Scan for the cell matching the given text and deliver its (x, y) coordinate at center. 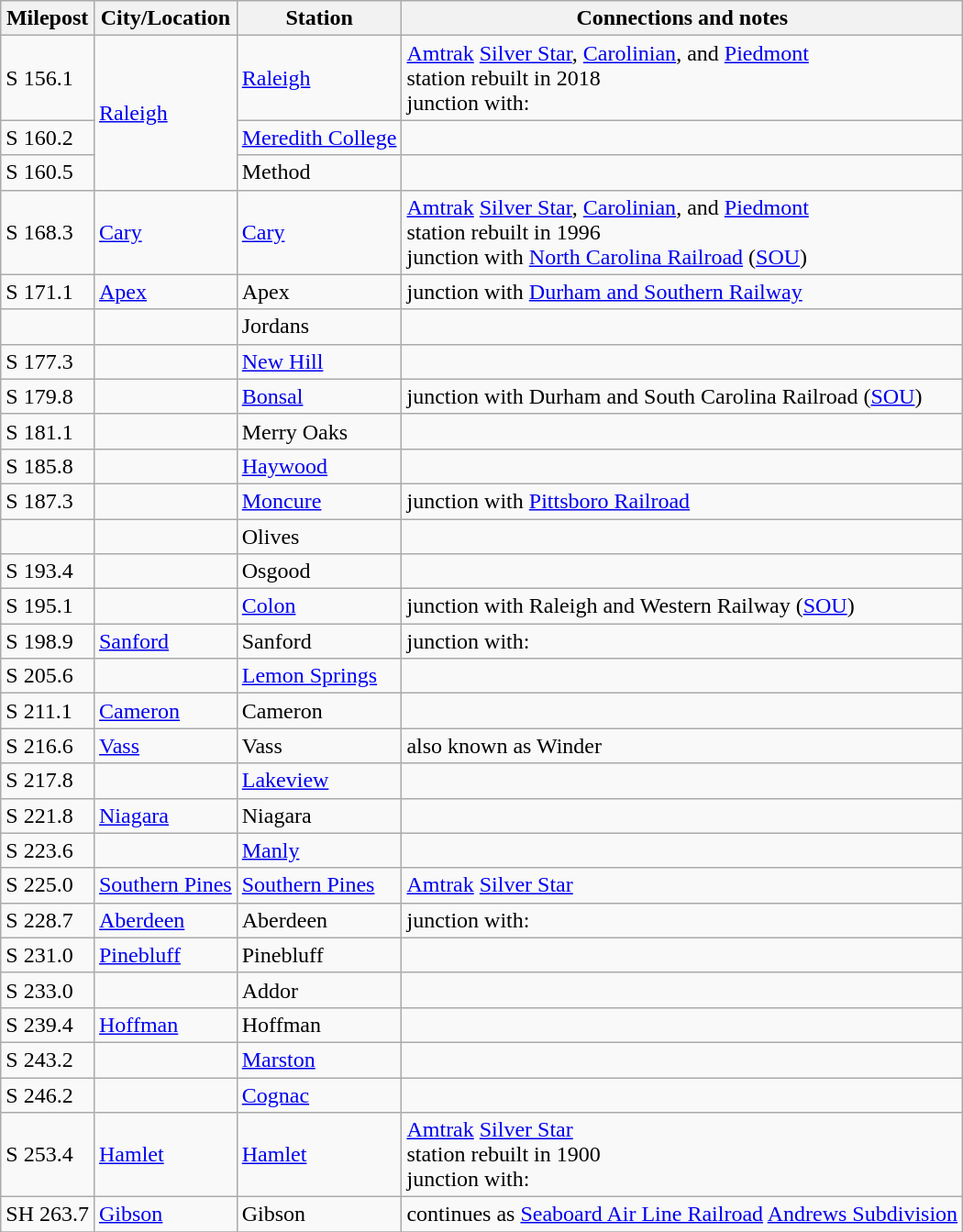
S 160.5 (48, 172)
S 193.4 (48, 572)
Milepost (48, 18)
Addor (319, 990)
S 243.2 (48, 1060)
also known as Winder (682, 746)
S 246.2 (48, 1094)
SH 263.7 (48, 1215)
Manly (319, 850)
junction with Durham and Southern Railway (682, 292)
junction with Raleigh and Western Railway (SOU) (682, 606)
Olives (319, 537)
S 239.4 (48, 1025)
S 160.2 (48, 138)
Moncure (319, 501)
Lemon Springs (319, 676)
continues as Seaboard Air Line Railroad Andrews Subdivision (682, 1215)
S 171.1 (48, 292)
S 195.1 (48, 606)
Osgood (319, 572)
Haywood (319, 466)
Bonsal (319, 396)
S 223.6 (48, 850)
S 225.0 (48, 885)
S 181.1 (48, 431)
Amtrak Silver Star (682, 885)
S 168.3 (48, 232)
S 216.6 (48, 746)
Method (319, 172)
Meredith College (319, 138)
S 185.8 (48, 466)
S 231.0 (48, 955)
S 205.6 (48, 676)
Marston (319, 1060)
Amtrak Silver Star, Carolinian, and Piedmontstation rebuilt in 2018junction with: (682, 78)
Station (319, 18)
Lakeview (319, 781)
junction with Pittsboro Railroad (682, 501)
Connections and notes (682, 18)
Jordans (319, 327)
S 253.4 (48, 1155)
S 217.8 (48, 781)
New Hill (319, 361)
S 221.8 (48, 816)
S 177.3 (48, 361)
S 211.1 (48, 711)
S 233.0 (48, 990)
junction with Durham and South Carolina Railroad (SOU) (682, 396)
Amtrak Silver Star, Carolinian, and Piedmontstation rebuilt in 1996junction with North Carolina Railroad (SOU) (682, 232)
Amtrak Silver Starstation rebuilt in 1900junction with: (682, 1155)
Merry Oaks (319, 431)
Colon (319, 606)
S 228.7 (48, 920)
S 156.1 (48, 78)
S 198.9 (48, 641)
Cognac (319, 1094)
S 187.3 (48, 501)
City/Location (165, 18)
S 179.8 (48, 396)
